From the cell containing the given text, extract its center point as (x, y) coordinate. 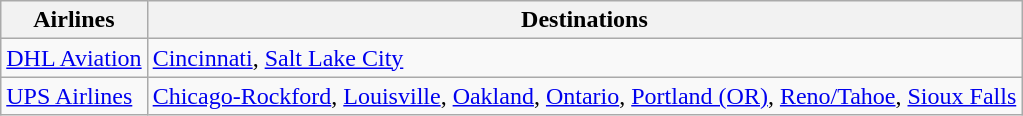
UPS Airlines (74, 96)
Destinations (584, 20)
Chicago-Rockford, Louisville, Oakland, Ontario, Portland (OR), Reno/Tahoe, Sioux Falls (584, 96)
DHL Aviation (74, 58)
Cincinnati, Salt Lake City (584, 58)
Airlines (74, 20)
